Locate the cell with the specified text and output its [x, y] center coordinate. 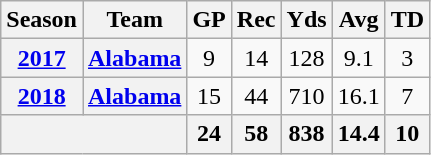
16.1 [358, 96]
15 [209, 96]
2017 [42, 58]
Avg [358, 20]
Season [42, 20]
44 [256, 96]
2018 [42, 96]
838 [306, 134]
TD [407, 20]
128 [306, 58]
710 [306, 96]
Team [134, 20]
24 [209, 134]
3 [407, 58]
9 [209, 58]
14.4 [358, 134]
Rec [256, 20]
Yds [306, 20]
58 [256, 134]
10 [407, 134]
14 [256, 58]
7 [407, 96]
9.1 [358, 58]
GP [209, 20]
